Provide the (x, y) coordinate of the cell's center where the given text is located.  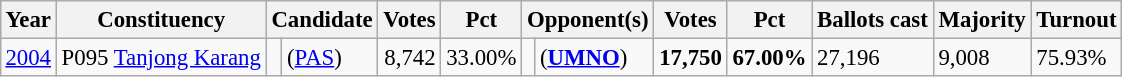
8,742 (410, 57)
Candidate (322, 20)
27,196 (872, 57)
9,008 (982, 57)
17,750 (690, 57)
Constituency (161, 20)
33.00% (482, 57)
Ballots cast (872, 20)
P095 Tanjong Karang (161, 57)
75.93% (1076, 57)
(UMNO) (594, 57)
Turnout (1076, 20)
67.00% (770, 57)
Majority (982, 20)
2004 (28, 57)
Year (28, 20)
Opponent(s) (588, 20)
(PAS) (330, 57)
